Return (x, y) of the center of cell containing provided text 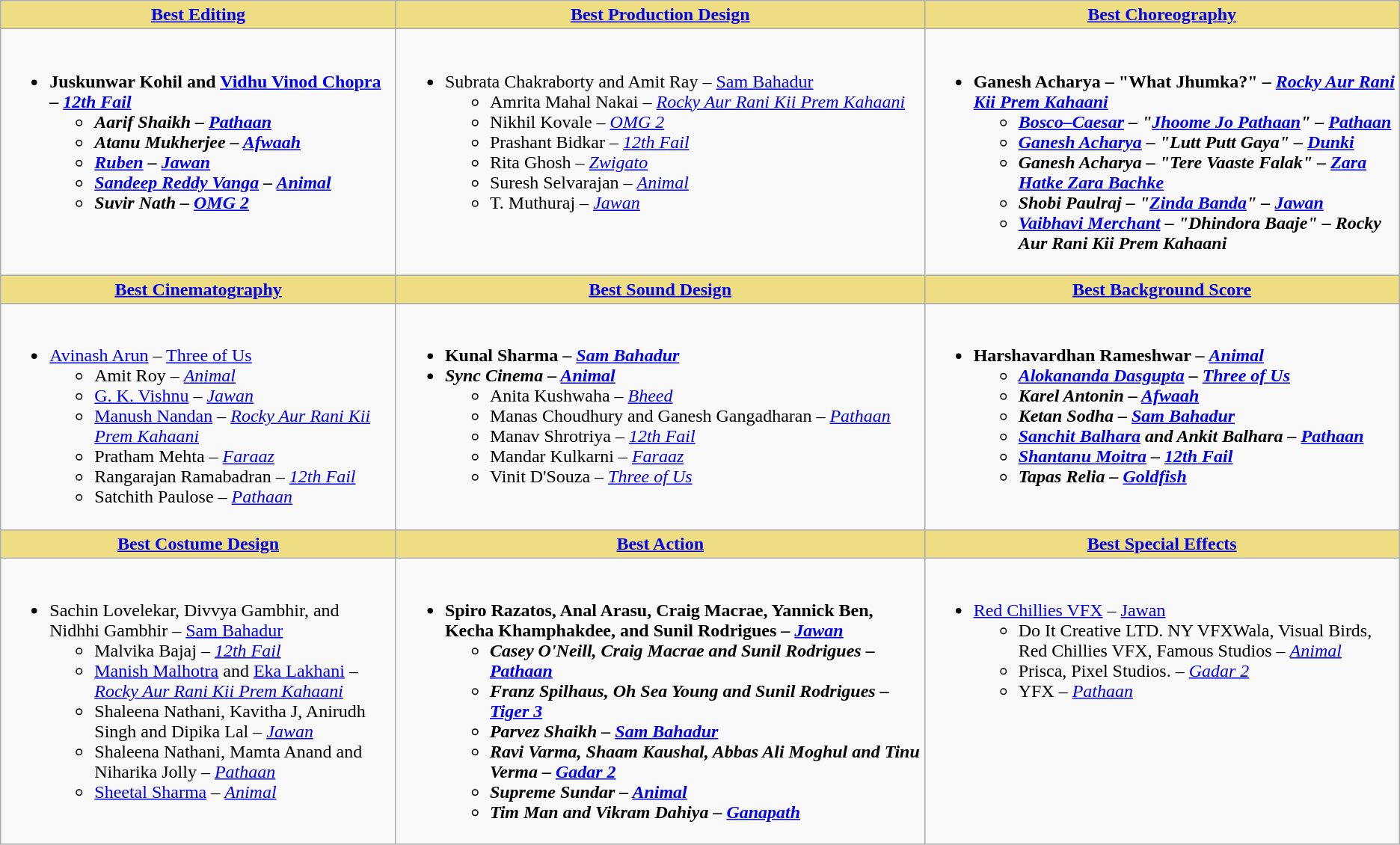
Best Background Score (1162, 289)
Best Choreography (1162, 15)
Best Special Effects (1162, 544)
Best Costume Design (199, 544)
Best Production Design (660, 15)
Best Editing (199, 15)
Best Sound Design (660, 289)
Best Cinematography (199, 289)
Best Action (660, 544)
